Provide the (x, y) coordinate of the cell's center where the given text is located.  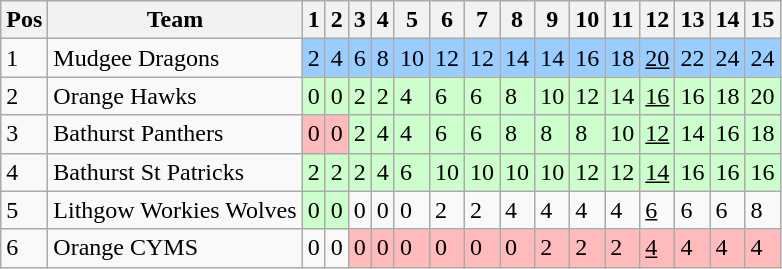
Mudgee Dragons (175, 58)
11 (622, 20)
7 (482, 20)
Lithgow Workies Wolves (175, 210)
22 (692, 58)
13 (692, 20)
Bathurst St Patricks (175, 172)
Orange Hawks (175, 96)
Orange CYMS (175, 248)
Bathurst Panthers (175, 134)
Team (175, 20)
15 (762, 20)
9 (552, 20)
Pos (24, 20)
